Locate the cell with the specified text and output its (x, y) center coordinate. 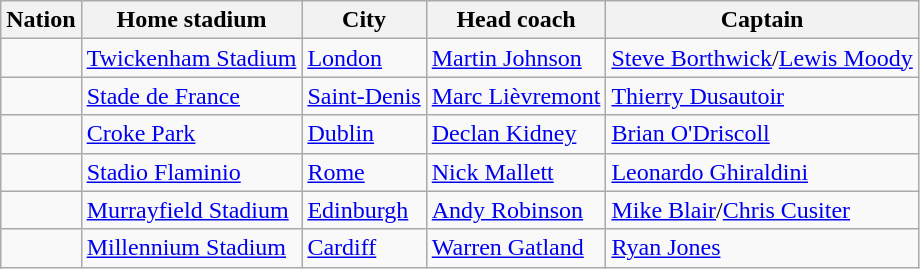
Warren Gatland (516, 248)
Croke Park (192, 134)
Home stadium (192, 20)
Stadio Flaminio (192, 172)
Declan Kidney (516, 134)
London (364, 58)
City (364, 20)
Saint-Denis (364, 96)
Cardiff (364, 248)
Martin Johnson (516, 58)
Murrayfield Stadium (192, 210)
Brian O'Driscoll (762, 134)
Captain (762, 20)
Rome (364, 172)
Dublin (364, 134)
Ryan Jones (762, 248)
Andy Robinson (516, 210)
Leonardo Ghiraldini (762, 172)
Thierry Dusautoir (762, 96)
Stade de France (192, 96)
Nick Mallett (516, 172)
Marc Lièvremont (516, 96)
Millennium Stadium (192, 248)
Steve Borthwick/Lewis Moody (762, 58)
Mike Blair/Chris Cusiter (762, 210)
Head coach (516, 20)
Edinburgh (364, 210)
Twickenham Stadium (192, 58)
Nation (41, 20)
